Detect which cell encompasses the target text, then output its (X, Y) center coordinate. 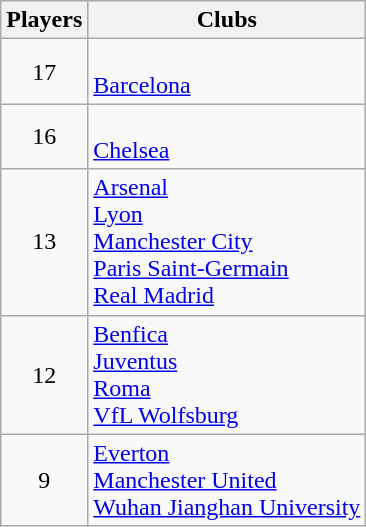
Benfica Juventus Roma VfL Wolfsburg (227, 374)
12 (44, 374)
Clubs (227, 20)
Players (44, 20)
9 (44, 480)
Everton Manchester United Wuhan Jianghan University (227, 480)
Arsenal Lyon Manchester City Paris Saint-Germain Real Madrid (227, 242)
16 (44, 136)
13 (44, 242)
17 (44, 72)
Chelsea (227, 136)
Barcelona (227, 72)
